Capture the cell that displays the provided text and extract its (X, Y) central coordinate. 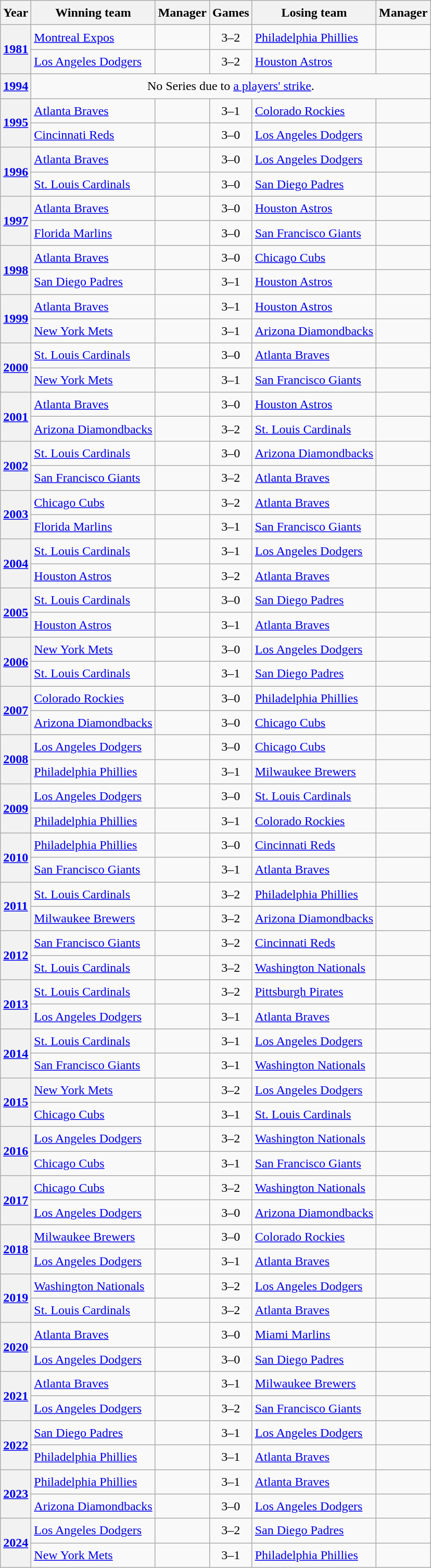
2005 (16, 612)
2024 (16, 1543)
2017 (16, 1200)
2001 (16, 417)
2011 (16, 906)
2019 (16, 1298)
2023 (16, 1494)
2007 (16, 710)
2008 (16, 760)
2018 (16, 1249)
2000 (16, 368)
1998 (16, 269)
2010 (16, 857)
2015 (16, 1102)
2006 (16, 661)
No Series due to a players' strike. (231, 86)
2020 (16, 1347)
2021 (16, 1396)
Year (16, 12)
2014 (16, 1053)
2003 (16, 515)
2012 (16, 955)
1981 (16, 49)
1999 (16, 319)
Pittsburgh Pirates (314, 992)
Miami Marlins (314, 1335)
Games (231, 12)
Losing team (314, 12)
2002 (16, 466)
1996 (16, 172)
2022 (16, 1445)
2004 (16, 563)
2013 (16, 1004)
2009 (16, 808)
1994 (16, 86)
2016 (16, 1151)
1995 (16, 123)
1997 (16, 221)
Montreal Expos (93, 37)
Winning team (93, 12)
